Find where the given text appears and provide that cell's center as (X, Y) coordinate. 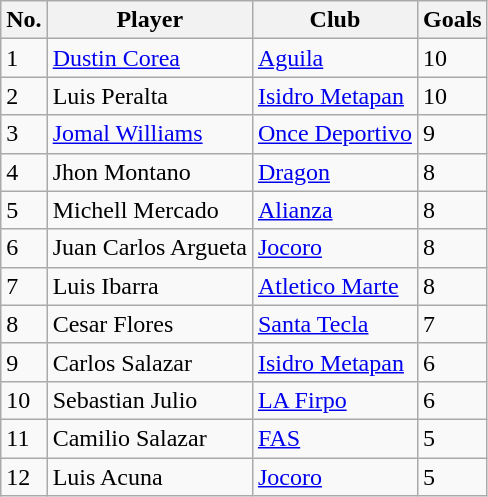
Luis Acuna (150, 477)
Jomal Williams (150, 134)
Club (334, 20)
Sebastian Julio (150, 400)
3 (24, 134)
Luis Peralta (150, 96)
Dustin Corea (150, 58)
12 (24, 477)
Dragon (334, 172)
4 (24, 172)
Cesar Flores (150, 324)
Atletico Marte (334, 286)
11 (24, 438)
No. (24, 20)
FAS (334, 438)
Goals (452, 20)
Carlos Salazar (150, 362)
Jhon Montano (150, 172)
Juan Carlos Argueta (150, 248)
Once Deportivo (334, 134)
Luis Ibarra (150, 286)
Camilio Salazar (150, 438)
Michell Mercado (150, 210)
Santa Tecla (334, 324)
Player (150, 20)
Aguila (334, 58)
Alianza (334, 210)
2 (24, 96)
1 (24, 58)
LA Firpo (334, 400)
